Detect which cell encompasses the target text, then output its [X, Y] center coordinate. 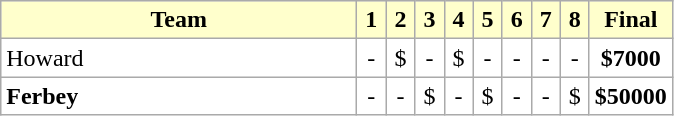
2 [400, 20]
8 [574, 20]
Final [630, 20]
5 [488, 20]
$50000 [630, 96]
1 [372, 20]
4 [458, 20]
6 [516, 20]
Ferbey [179, 96]
7 [546, 20]
$7000 [630, 58]
3 [430, 20]
Howard [179, 58]
Team [179, 20]
